Capture the cell that displays the provided text and extract its (x, y) central coordinate. 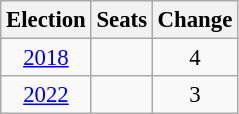
4 (194, 58)
2018 (46, 58)
Seats (122, 20)
Change (194, 20)
2022 (46, 95)
Election (46, 20)
3 (194, 95)
